Search for the cell housing the specified text and yield its [x, y] center coordinate. 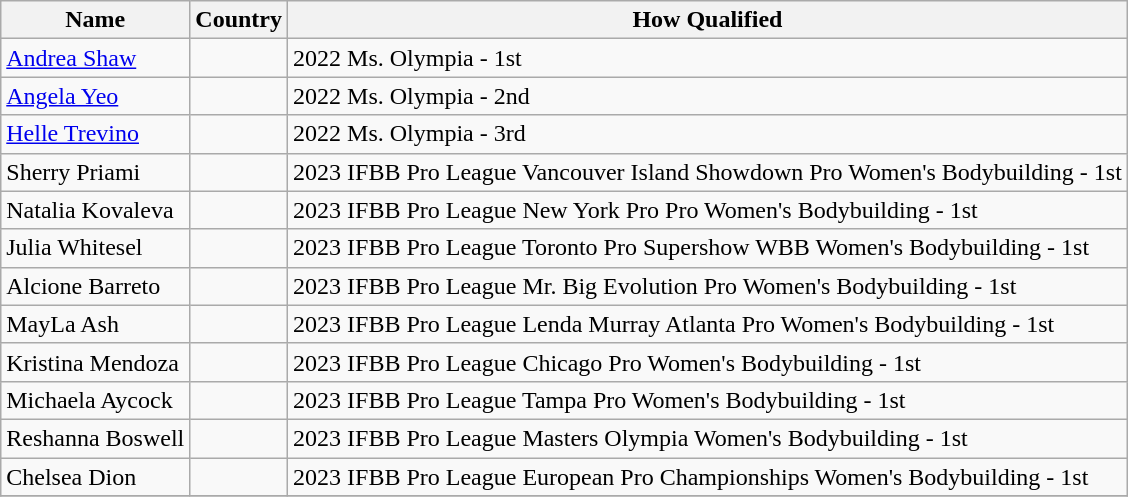
Julia Whitesel [96, 248]
Kristina Mendoza [96, 362]
Michaela Aycock [96, 400]
2023 IFBB Pro League Tampa Pro Women's Bodybuilding - 1st [708, 400]
Sherry Priami [96, 172]
2022 Ms. Olympia - 2nd [708, 96]
2022 Ms. Olympia - 3rd [708, 134]
2023 IFBB Pro League Lenda Murray Atlanta Pro Women's Bodybuilding - 1st [708, 324]
Helle Trevino [96, 134]
2023 IFBB Pro League Vancouver Island Showdown Pro Women's Bodybuilding - 1st [708, 172]
Name [96, 20]
Andrea Shaw [96, 58]
Chelsea Dion [96, 477]
MayLa Ash [96, 324]
2023 IFBB Pro League New York Pro Pro Women's Bodybuilding - 1st [708, 210]
Reshanna Boswell [96, 438]
Country [239, 20]
Natalia Kovaleva [96, 210]
Angela Yeo [96, 96]
2023 IFBB Pro League Chicago Pro Women's Bodybuilding - 1st [708, 362]
2023 IFBB Pro League European Pro Championships Women's Bodybuilding - 1st [708, 477]
How Qualified [708, 20]
2023 IFBB Pro League Masters Olympia Women's Bodybuilding - 1st [708, 438]
Alcione Barreto [96, 286]
2023 IFBB Pro League Mr. Big Evolution Pro Women's Bodybuilding - 1st [708, 286]
2023 IFBB Pro League Toronto Pro Supershow WBB Women's Bodybuilding - 1st [708, 248]
2022 Ms. Olympia - 1st [708, 58]
